Capture the cell that displays the provided text and extract its (x, y) central coordinate. 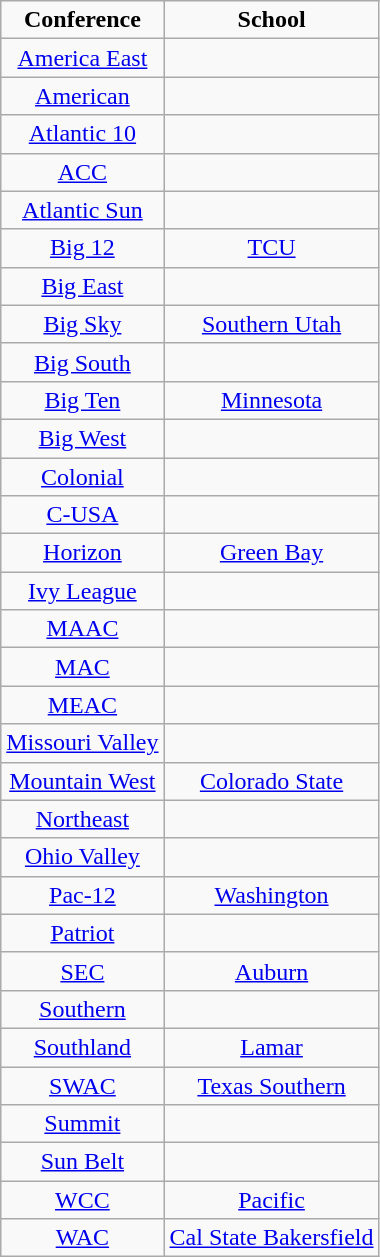
Big Sky (82, 324)
America East (82, 58)
Big West (82, 438)
SEC (82, 971)
Colonial (82, 477)
Sun Belt (82, 1162)
Minnesota (272, 400)
Atlantic 10 (82, 134)
Big 12 (82, 248)
Auburn (272, 971)
Ivy League (82, 591)
SWAC (82, 1085)
WCC (82, 1200)
Green Bay (272, 553)
Lamar (272, 1047)
MAC (82, 667)
ACC (82, 172)
Northeast (82, 819)
TCU (272, 248)
Pacific (272, 1200)
MEAC (82, 705)
Colorado State (272, 781)
Texas Southern (272, 1085)
MAAC (82, 629)
Cal State Bakersfield (272, 1238)
Southern (82, 1009)
American (82, 96)
School (272, 20)
Mountain West (82, 781)
Pac-12 (82, 895)
Southland (82, 1047)
Summit (82, 1124)
Washington (272, 895)
WAC (82, 1238)
Big Ten (82, 400)
Horizon (82, 553)
Ohio Valley (82, 857)
C-USA (82, 515)
Missouri Valley (82, 743)
Conference (82, 20)
Big South (82, 362)
Southern Utah (272, 324)
Atlantic Sun (82, 210)
Patriot (82, 933)
Big East (82, 286)
